Extract the [X, Y] coordinate from the center of the cell holding the provided text.  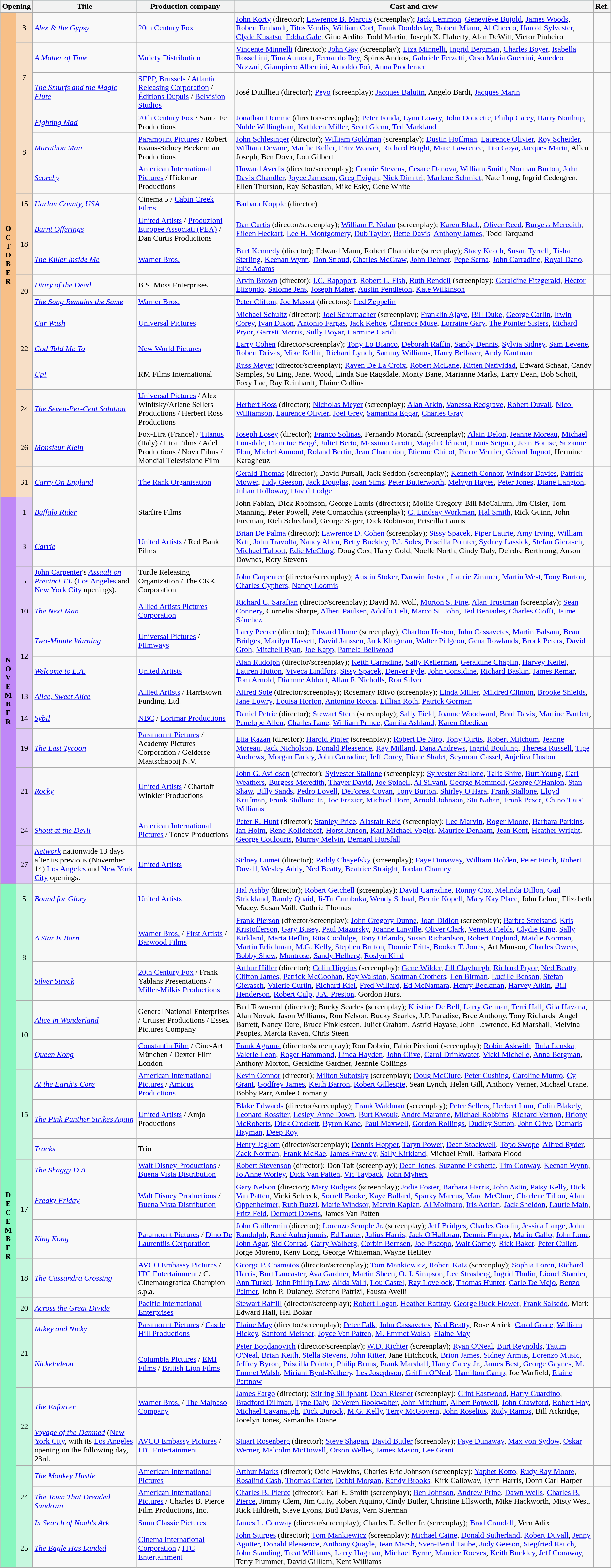
The Seven-Per-Cent Solution [85, 409]
Sybil [85, 718]
The Rank Organisation [185, 482]
Universal Pictures [185, 323]
17 [24, 1209]
B.S. Moss Enterprises [185, 285]
Fox-Lira (France) / Titanus (Italy) / Lira Films / Adel Productions / Nova Films / Mondial Televisione Film [185, 448]
Two-Minute Warning [85, 641]
26 [24, 448]
Pacific International Enterprises [185, 1308]
American International Pictures / Hickmar Productions [185, 178]
20th Century Fox [185, 28]
Universal Pictures / Filmways [185, 641]
Cast and crew [414, 7]
AVCO Embassy Pictures / ITC Entertainment [185, 1446]
13 [24, 696]
Opening [16, 7]
Voyage of the Damned (New York City, with its Los Angeles opening on the following day, 23rd. [85, 1446]
Mikey and Nicky [85, 1329]
NBC / Lorimar Productions [185, 718]
AVCO Embassy Pictures / ITC Entertainment / C. Cinematografica Champion s.p.a. [185, 1278]
José Dutillieu (director); Peyo (screenplay); Jacques Balutin, Angelo Bardi, Jacques Marin [414, 92]
United Artists / Produzioni Europee Associati (PEA) / Dan Curtis Productions [185, 229]
Freaky Friday [85, 1200]
Shout at the Devil [85, 830]
14 [24, 718]
Buffalo Rider [85, 512]
New World Pictures [185, 349]
Car Wash [85, 323]
20th Century Fox / Frank Yablans Presentations / Miller-Milkis Productions [185, 981]
Alice in Wonderland [85, 1020]
United Artists / Red Bank Films [185, 546]
Network nationwide 13 days after its previous (November 14) Los Angeles and New York City openings. [85, 865]
At the Earth's Core [85, 1084]
American International Pictures / Charles B. Pierce Film Productions, Inc. [185, 1501]
Harlan County, USA [85, 204]
John Carpenter's Assault on Precinct 13. (Los Angeles and New York City openings). [85, 581]
20th Century Fox / Santa Fe Productions [185, 122]
Silver Streak [85, 981]
The Cassandra Crossing [85, 1278]
25 [24, 1548]
Paramount Pictures / Robert Evans-Sidney Beckerman Productions [185, 148]
Across the Great Divide [85, 1308]
The Next Man [85, 611]
Allied Artists Pictures Corporation [185, 611]
Fighting Mad [85, 122]
Variety Distribution [185, 58]
James L. Conway (director/screenplay); Charles E. Seller Jr. (screenplay); Brad Crandall, Vern Adix [414, 1523]
Monsieur Klein [85, 448]
Burnt Offerings [85, 229]
American International Pictures / Amicus Productions [185, 1084]
A Matter of Time [85, 58]
Peter Clifton, Joe Massot (directors); Led Zeppelin [414, 302]
General National Enterprises / Cruiser Productions / Essex Pictures Company [185, 1020]
Universal Pictures / Alex Winitsky/Arlene Sellers Productions / Herbert Ross Productions [185, 409]
Allied Artists / Harristown Funding, Ltd. [185, 696]
Warner Bros. / The Malpaso Company [185, 1407]
United Artists / Amjo Productions [185, 1119]
Sunn Classic Pictures [185, 1523]
John Carpenter (director/screenplay); Austin Stoker, Darwin Joston, Laurie Zimmer, Martin West, Tony Burton, Charles Cyphers, Nancy Loomis [414, 581]
Barbara Kopple (director) [414, 204]
Turtle Releasing Organization / The CKK Corporation [185, 581]
Starfire Films [185, 512]
Alex & the Gypsy [85, 28]
The Shaggy D.A. [85, 1170]
DECEMBER [8, 1226]
The Last Tycoon [85, 748]
Carrie [85, 546]
Title [85, 7]
Marathon Man [85, 148]
The Town That Dreaded Sundown [85, 1501]
Columbia Pictures / EMI Films / British Lion Films [185, 1364]
Warner Bros. / First Artists / Barwood Films [185, 938]
Carry On England [85, 482]
King Kong [85, 1239]
The Killer Inside Me [85, 259]
Scorchy [85, 178]
Stewart Raffill (director/screenplay); Robert Logan, Heather Rattray, George Buck Flower, Frank Salsedo, Mark Edward Hall, Hal Bokar [414, 1308]
RM Films International [185, 374]
Paramount Pictures / Academy Pictures Corporation / Gelderse Maatschappij N.V. [185, 748]
Paramount Pictures / Dino De Laurentiis Corporation [185, 1239]
Ref. [602, 7]
NOVEMBER [8, 691]
Trio [185, 1149]
19 [24, 748]
The Enforcer [85, 1407]
Rocky [85, 791]
27 [24, 865]
The Eagle Has Landed [85, 1548]
Paramount Pictures / Castle Hill Productions [185, 1329]
The Monkey Hustle [85, 1476]
12 [24, 656]
Cinema International Corporation / ITC Entertainment [185, 1548]
Production company [185, 7]
God Told Me To [85, 349]
1 [24, 512]
Queen Kong [85, 1054]
Cinema 5 / Cabin Creek Films [185, 204]
The Song Remains the Same [85, 302]
Diary of the Dead [85, 285]
American International Pictures / Tonav Productions [185, 830]
SEPP, Brussels / Atlantic Releasing Corporation / Éditions Dupuis / Belvision Studios [185, 92]
Constantin Film / Cine-Art München / Dexter Film London [185, 1054]
Tracks [85, 1149]
A Star Is Born [85, 938]
OCTOBER [8, 255]
Bound for Glory [85, 899]
31 [24, 482]
The Pink Panther Strikes Again [85, 1119]
American International Pictures [185, 1476]
Welcome to L.A. [85, 671]
7 [24, 77]
United Artists / Chartoff-Winkler Productions [185, 791]
Alice, Sweet Alice [85, 696]
Nickelodeon [85, 1364]
Up! [85, 374]
In Search of Noah's Ark [85, 1523]
The Smurfs and the Magic Flute [85, 92]
